Extract the (x, y) coordinate from the center of the cell holding the provided text.  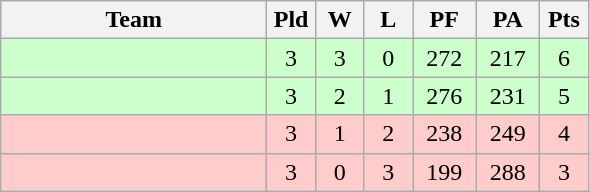
249 (508, 134)
6 (564, 58)
PA (508, 20)
231 (508, 96)
W (340, 20)
288 (508, 172)
Pld (292, 20)
Team (134, 20)
272 (444, 58)
4 (564, 134)
5 (564, 96)
Pts (564, 20)
238 (444, 134)
199 (444, 172)
L (388, 20)
217 (508, 58)
PF (444, 20)
276 (444, 96)
